Output the (X, Y) coordinate of the center of the cell containing the given text.  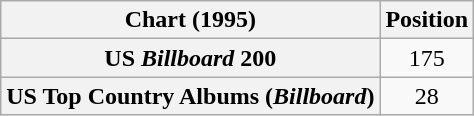
Chart (1995) (190, 20)
175 (427, 58)
28 (427, 96)
US Top Country Albums (Billboard) (190, 96)
Position (427, 20)
US Billboard 200 (190, 58)
